Find where the given text appears and provide that cell's center as (x, y) coordinate. 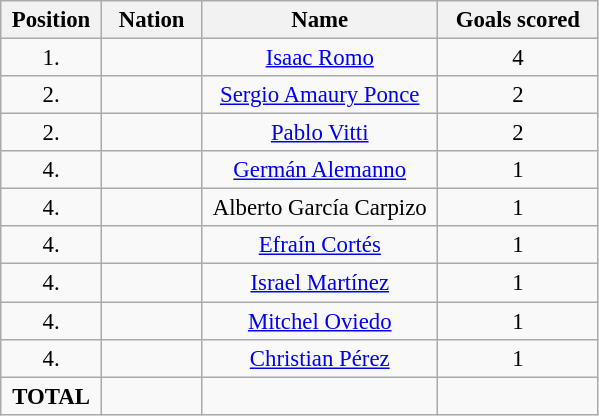
Position (52, 20)
4 (518, 58)
Christian Pérez (320, 358)
Name (320, 20)
Isaac Romo (320, 58)
Goals scored (518, 20)
TOTAL (52, 396)
Nation (152, 20)
Sergio Amaury Ponce (320, 95)
Pablo Vitti (320, 133)
Israel Martínez (320, 283)
Germán Alemanno (320, 170)
1. (52, 58)
Mitchel Oviedo (320, 321)
Alberto García Carpizo (320, 208)
Efraín Cortés (320, 245)
